Extract the [X, Y] coordinate from the center of the cell holding the provided text.  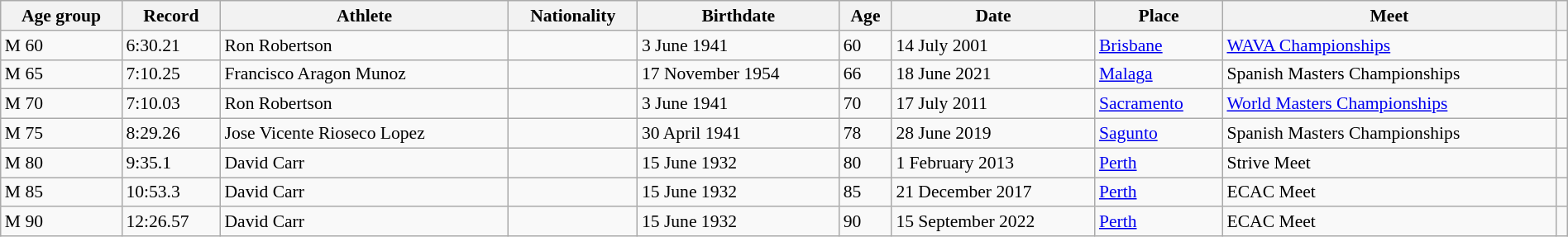
Sagunto [1159, 134]
WAVA Championships [1389, 45]
Date [993, 16]
12:26.57 [170, 222]
15 September 2022 [993, 222]
Strive Meet [1389, 163]
Age group [61, 16]
M 75 [61, 134]
Francisco Aragon Munoz [364, 74]
1 February 2013 [993, 163]
M 70 [61, 104]
M 80 [61, 163]
78 [866, 134]
M 65 [61, 74]
17 July 2011 [993, 104]
90 [866, 222]
8:29.26 [170, 134]
Age [866, 16]
21 December 2017 [993, 192]
6:30.21 [170, 45]
18 June 2021 [993, 74]
Brisbane [1159, 45]
M 60 [61, 45]
85 [866, 192]
Sacramento [1159, 104]
Place [1159, 16]
Birthdate [739, 16]
Nationality [573, 16]
80 [866, 163]
Athlete [364, 16]
70 [866, 104]
Malaga [1159, 74]
World Masters Championships [1389, 104]
14 July 2001 [993, 45]
Meet [1389, 16]
7:10.03 [170, 104]
7:10.25 [170, 74]
Jose Vicente Rioseco Lopez [364, 134]
66 [866, 74]
Record [170, 16]
60 [866, 45]
9:35.1 [170, 163]
M 85 [61, 192]
10:53.3 [170, 192]
M 90 [61, 222]
30 April 1941 [739, 134]
17 November 1954 [739, 74]
28 June 2019 [993, 134]
